Identify which cell holds the provided text, then report its [X, Y] central coordinate. 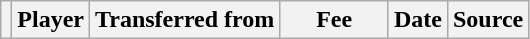
Transferred from [185, 20]
Player [51, 20]
Fee [334, 20]
Source [488, 20]
Date [418, 20]
